Pinpoint the cell where the given text exists, returning its [X, Y] midpoint coordinate. 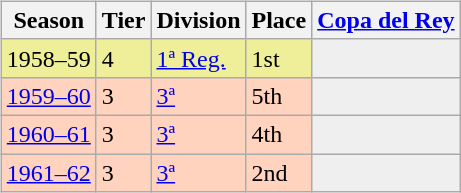
Place [279, 20]
1st [279, 58]
1959–60 [48, 96]
Division [198, 20]
1960–61 [48, 134]
Season [48, 20]
4th [279, 134]
1958–59 [48, 58]
Tier [124, 20]
2nd [279, 173]
5th [279, 96]
1ª Reg. [198, 58]
Copa del Rey [386, 20]
4 [124, 58]
1961–62 [48, 173]
